Capture the cell that displays the provided text and extract its (X, Y) central coordinate. 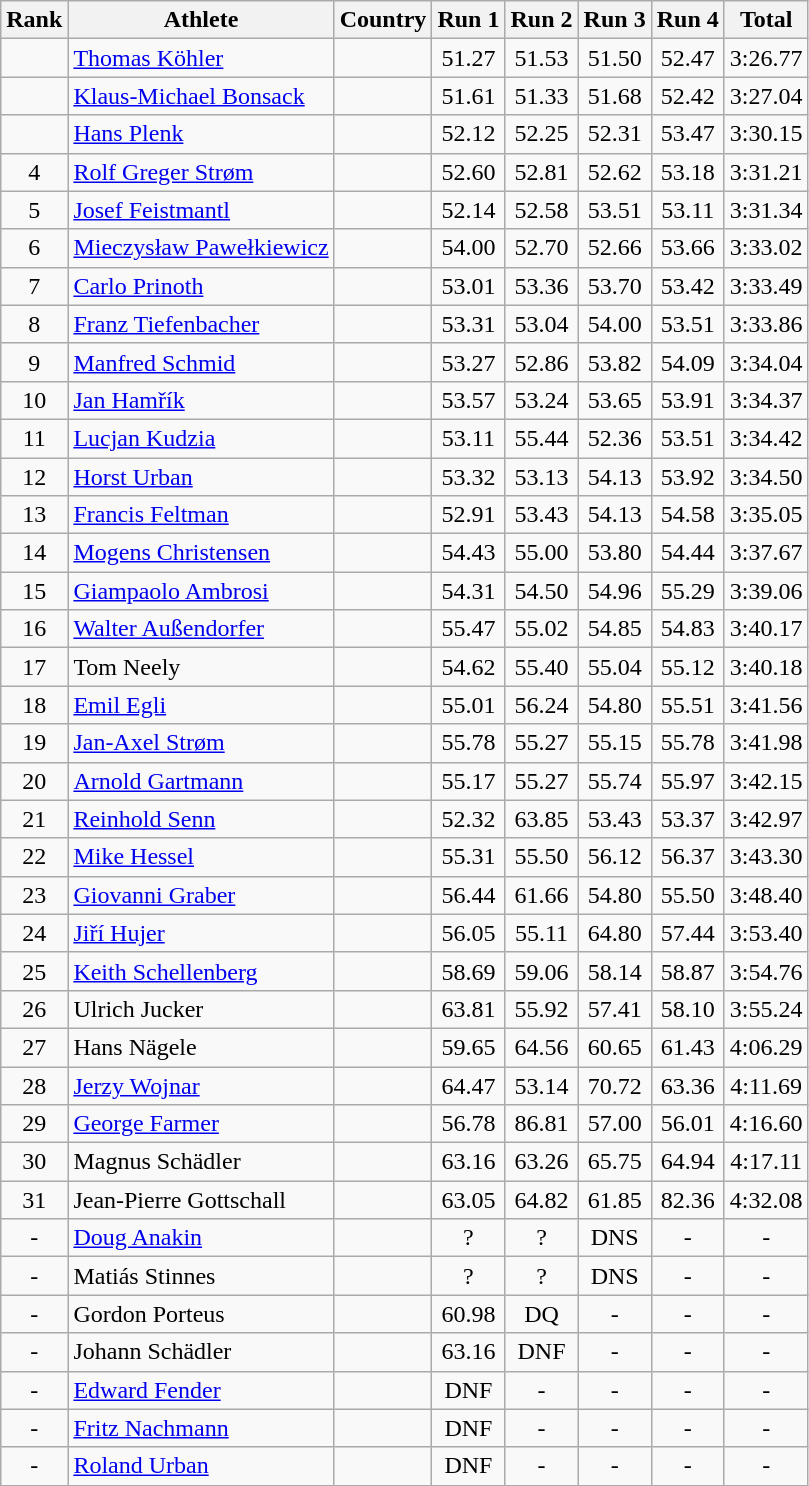
53.65 (614, 400)
Run 3 (614, 20)
55.92 (542, 1009)
52.81 (542, 172)
53.47 (688, 134)
28 (34, 1085)
4:06.29 (766, 1047)
55.00 (542, 553)
4:32.08 (766, 1200)
3:42.15 (766, 781)
57.00 (614, 1124)
Run 2 (542, 20)
55.11 (542, 933)
59.65 (468, 1047)
51.27 (468, 58)
53.01 (468, 286)
3:41.56 (766, 705)
60.65 (614, 1047)
63.85 (542, 819)
56.12 (614, 857)
Country (383, 20)
52.31 (614, 134)
Jiří Hujer (201, 933)
Hans Plenk (201, 134)
54.09 (688, 362)
Mike Hessel (201, 857)
55.51 (688, 705)
3:40.18 (766, 667)
3:27.04 (766, 96)
55.31 (468, 857)
65.75 (614, 1162)
52.60 (468, 172)
Athlete (201, 20)
56.44 (468, 895)
70.72 (614, 1085)
27 (34, 1047)
Carlo Prinoth (201, 286)
53.82 (614, 362)
3:34.50 (766, 477)
22 (34, 857)
51.68 (614, 96)
Emil Egli (201, 705)
58.69 (468, 971)
23 (34, 895)
10 (34, 400)
3:33.02 (766, 248)
Mieczysław Pawełkiewicz (201, 248)
55.97 (688, 781)
63.26 (542, 1162)
26 (34, 1009)
56.78 (468, 1124)
64.94 (688, 1162)
Doug Anakin (201, 1238)
Magnus Schädler (201, 1162)
3:43.30 (766, 857)
Total (766, 20)
21 (34, 819)
55.02 (542, 629)
3:26.77 (766, 58)
3:53.40 (766, 933)
52.91 (468, 515)
55.12 (688, 667)
55.40 (542, 667)
3:35.05 (766, 515)
60.98 (468, 1314)
5 (34, 210)
53.18 (688, 172)
52.62 (614, 172)
15 (34, 591)
George Farmer (201, 1124)
53.80 (614, 553)
Matiás Stinnes (201, 1276)
52.32 (468, 819)
DQ (542, 1314)
54.50 (542, 591)
51.61 (468, 96)
58.14 (614, 971)
4:16.60 (766, 1124)
Jan-Axel Strøm (201, 743)
3:33.49 (766, 286)
7 (34, 286)
Josef Feistmantl (201, 210)
Giampaolo Ambrosi (201, 591)
Jerzy Wojnar (201, 1085)
52.14 (468, 210)
Arnold Gartmann (201, 781)
Hans Nägele (201, 1047)
11 (34, 438)
16 (34, 629)
53.91 (688, 400)
53.24 (542, 400)
Tom Neely (201, 667)
56.01 (688, 1124)
Run 4 (688, 20)
52.42 (688, 96)
6 (34, 248)
53.70 (614, 286)
31 (34, 1200)
Rank (34, 20)
61.66 (542, 895)
55.04 (614, 667)
52.86 (542, 362)
51.33 (542, 96)
52.12 (468, 134)
64.56 (542, 1047)
Ulrich Jucker (201, 1009)
51.53 (542, 58)
53.92 (688, 477)
Thomas Köhler (201, 58)
4:11.69 (766, 1085)
53.66 (688, 248)
54.62 (468, 667)
3:34.37 (766, 400)
Rolf Greger Strøm (201, 172)
12 (34, 477)
Horst Urban (201, 477)
55.17 (468, 781)
4:17.11 (766, 1162)
58.10 (688, 1009)
Gordon Porteus (201, 1314)
3:42.97 (766, 819)
13 (34, 515)
53.37 (688, 819)
53.04 (542, 324)
3:48.40 (766, 895)
Fritz Nachmann (201, 1428)
53.13 (542, 477)
3:30.15 (766, 134)
64.47 (468, 1085)
55.15 (614, 743)
55.01 (468, 705)
54.96 (614, 591)
Walter Außendorfer (201, 629)
18 (34, 705)
54.43 (468, 553)
59.06 (542, 971)
Lucjan Kudzia (201, 438)
57.44 (688, 933)
54.31 (468, 591)
52.36 (614, 438)
Johann Schädler (201, 1352)
14 (34, 553)
53.42 (688, 286)
Run 1 (468, 20)
3:33.86 (766, 324)
64.80 (614, 933)
3:34.04 (766, 362)
55.74 (614, 781)
17 (34, 667)
19 (34, 743)
55.29 (688, 591)
52.58 (542, 210)
3:41.98 (766, 743)
53.27 (468, 362)
56.05 (468, 933)
57.41 (614, 1009)
58.87 (688, 971)
Jan Hamřík (201, 400)
61.43 (688, 1047)
53.32 (468, 477)
Klaus-Michael Bonsack (201, 96)
61.85 (614, 1200)
24 (34, 933)
Francis Feltman (201, 515)
3:37.67 (766, 553)
53.31 (468, 324)
Edward Fender (201, 1390)
86.81 (542, 1124)
Manfred Schmid (201, 362)
Keith Schellenberg (201, 971)
82.36 (688, 1200)
55.44 (542, 438)
52.25 (542, 134)
4 (34, 172)
54.44 (688, 553)
20 (34, 781)
56.37 (688, 857)
56.24 (542, 705)
3:54.76 (766, 971)
9 (34, 362)
52.70 (542, 248)
Franz Tiefenbacher (201, 324)
54.85 (614, 629)
Giovanni Graber (201, 895)
51.50 (614, 58)
Jean-Pierre Gottschall (201, 1200)
29 (34, 1124)
53.36 (542, 286)
8 (34, 324)
63.05 (468, 1200)
25 (34, 971)
55.47 (468, 629)
63.81 (468, 1009)
Mogens Christensen (201, 553)
Roland Urban (201, 1466)
54.83 (688, 629)
64.82 (542, 1200)
3:31.34 (766, 210)
30 (34, 1162)
53.57 (468, 400)
3:34.42 (766, 438)
53.14 (542, 1085)
Reinhold Senn (201, 819)
3:39.06 (766, 591)
54.58 (688, 515)
52.66 (614, 248)
52.47 (688, 58)
3:55.24 (766, 1009)
3:40.17 (766, 629)
3:31.21 (766, 172)
63.36 (688, 1085)
